Provide the (x, y) coordinate of the cell's center where the given text is located.  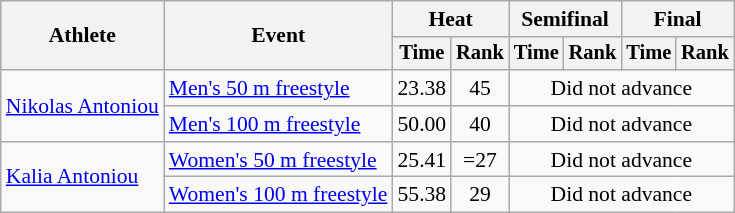
Final (677, 19)
40 (480, 124)
Semifinal (565, 19)
Men's 100 m freestyle (278, 124)
Nikolas Antoniou (82, 106)
=27 (480, 160)
55.38 (422, 195)
23.38 (422, 88)
Men's 50 m freestyle (278, 88)
Event (278, 36)
Women's 50 m freestyle (278, 160)
29 (480, 195)
50.00 (422, 124)
25.41 (422, 160)
45 (480, 88)
Women's 100 m freestyle (278, 195)
Kalia Antoniou (82, 178)
Athlete (82, 36)
Heat (450, 19)
